Return the (X, Y) coordinate for the center point of the cell that contains the specified text.  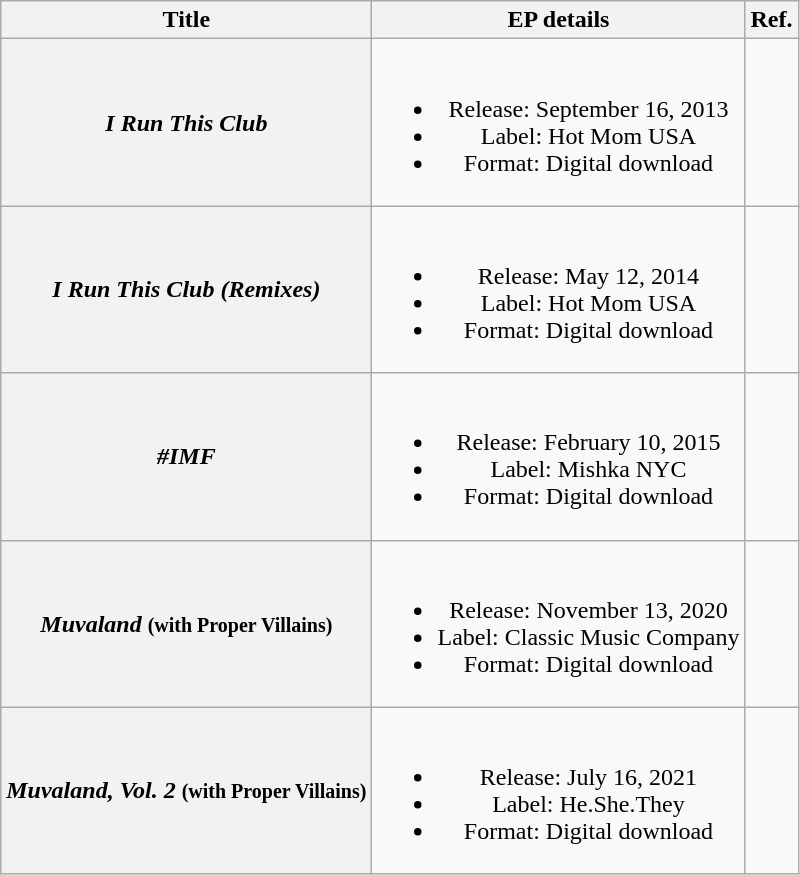
Release: September 16, 2013Label: Hot Mom USAFormat: Digital download (558, 122)
EP details (558, 20)
Release: May 12, 2014Label: Hot Mom USAFormat: Digital download (558, 290)
Release: February 10, 2015Label: Mishka NYCFormat: Digital download (558, 456)
I Run This Club (186, 122)
#IMF (186, 456)
Muvaland, Vol. 2 (with Proper Villains) (186, 790)
Release: November 13, 2020Label: Classic Music CompanyFormat: Digital download (558, 624)
Muvaland (with Proper Villains) (186, 624)
Title (186, 20)
Ref. (772, 20)
I Run This Club (Remixes) (186, 290)
Release: July 16, 2021Label: He.She.TheyFormat: Digital download (558, 790)
